Capture the cell that displays the provided text and extract its [X, Y] central coordinate. 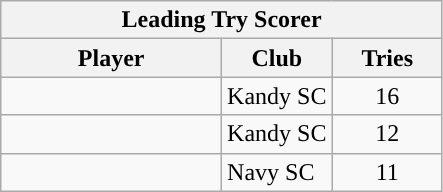
Club [277, 58]
Player [112, 58]
16 [387, 96]
Tries [387, 58]
12 [387, 134]
Leading Try Scorer [222, 20]
Navy SC [277, 172]
11 [387, 172]
